Find where the given text appears and provide that cell's center as (x, y) coordinate. 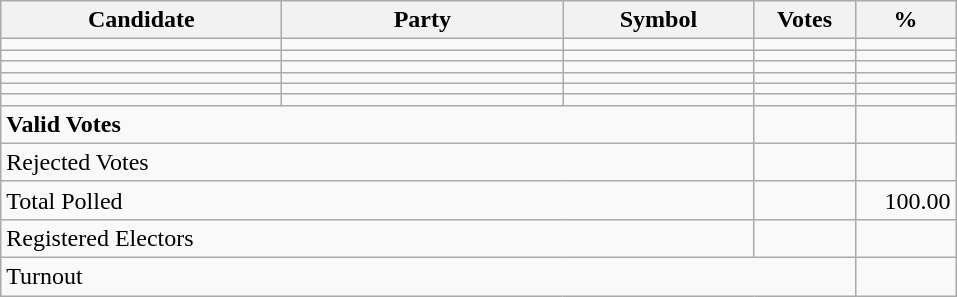
Candidate (142, 20)
Party (422, 20)
Votes (804, 20)
Rejected Votes (378, 162)
Registered Electors (378, 238)
% (906, 20)
Symbol (658, 20)
Turnout (428, 276)
100.00 (906, 200)
Valid Votes (378, 124)
Total Polled (378, 200)
